Provide the (X, Y) coordinate of the cell's center where the given text is located.  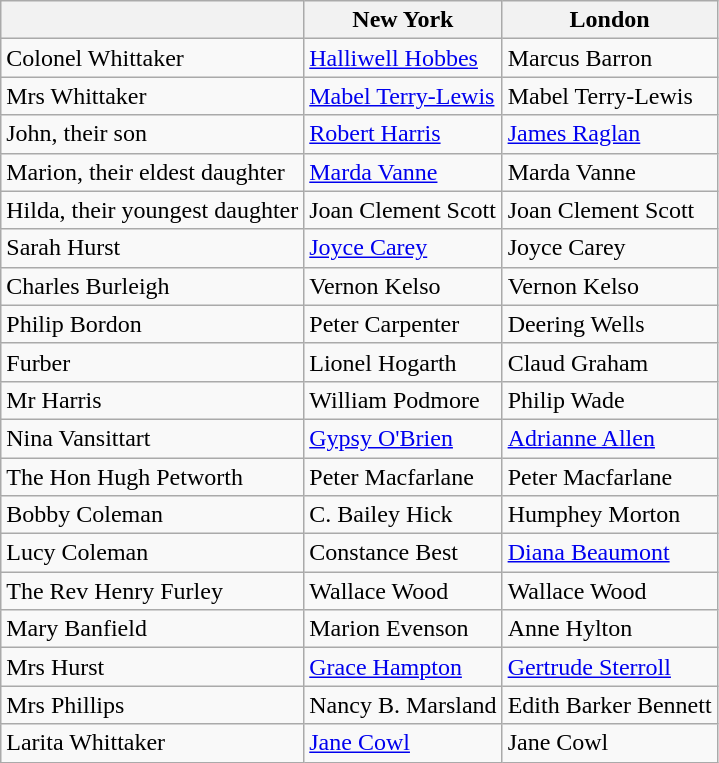
Humphey Morton (610, 515)
Hilda, their youngest daughter (152, 210)
Deering Wells (610, 324)
Grace Hampton (403, 667)
Robert Harris (403, 134)
Lucy Coleman (152, 553)
The Rev Henry Furley (152, 591)
London (610, 20)
Gypsy O'Brien (403, 438)
Halliwell Hobbes (403, 58)
James Raglan (610, 134)
Philip Wade (610, 400)
Marion Evenson (403, 629)
C. Bailey Hick (403, 515)
Marion, their eldest daughter (152, 172)
Mary Banfield (152, 629)
Adrianne Allen (610, 438)
Mrs Hurst (152, 667)
Constance Best (403, 553)
Nancy B. Marsland (403, 705)
Mr Harris (152, 400)
Nina Vansittart (152, 438)
Marcus Barron (610, 58)
Mrs Whittaker (152, 96)
John, their son (152, 134)
New York (403, 20)
Bobby Coleman (152, 515)
Peter Carpenter (403, 324)
William Podmore (403, 400)
Lionel Hogarth (403, 362)
Charles Burleigh (152, 286)
Edith Barker Bennett (610, 705)
Furber (152, 362)
Claud Graham (610, 362)
The Hon Hugh Petworth (152, 477)
Sarah Hurst (152, 248)
Diana Beaumont (610, 553)
Colonel Whittaker (152, 58)
Mrs Phillips (152, 705)
Larita Whittaker (152, 743)
Anne Hylton (610, 629)
Philip Bordon (152, 324)
Gertrude Sterroll (610, 667)
